Scan for the cell matching the given text and deliver its [X, Y] coordinate at center. 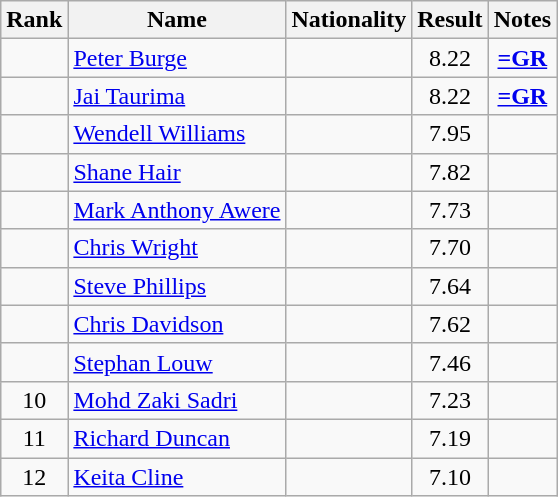
Notes [522, 20]
7.73 [450, 210]
7.95 [450, 134]
Result [450, 20]
Rank [34, 20]
Richard Duncan [177, 438]
7.62 [450, 324]
Mark Anthony Awere [177, 210]
Chris Wright [177, 248]
Steve Phillips [177, 286]
Shane Hair [177, 172]
Mohd Zaki Sadri [177, 400]
7.10 [450, 477]
Peter Burge [177, 58]
7.23 [450, 400]
Jai Taurima [177, 96]
Name [177, 20]
Nationality [349, 20]
Wendell Williams [177, 134]
10 [34, 400]
Chris Davidson [177, 324]
7.64 [450, 286]
Stephan Louw [177, 362]
11 [34, 438]
7.70 [450, 248]
7.82 [450, 172]
12 [34, 477]
7.46 [450, 362]
7.19 [450, 438]
Keita Cline [177, 477]
